Determine the [x, y] coordinate at the center of the cell enclosing the given text.  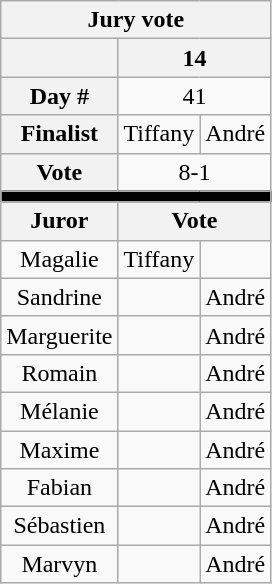
41 [194, 96]
Jury vote [136, 20]
Sandrine [60, 297]
Marvyn [60, 564]
Romain [60, 373]
Sébastien [60, 526]
Maxime [60, 449]
Day # [60, 96]
8-1 [194, 172]
Magalie [60, 259]
14 [194, 58]
Marguerite [60, 335]
Fabian [60, 488]
Juror [60, 221]
Finalist [60, 134]
Mélanie [60, 411]
